Pinpoint the cell where the given text exists, returning its [X, Y] midpoint coordinate. 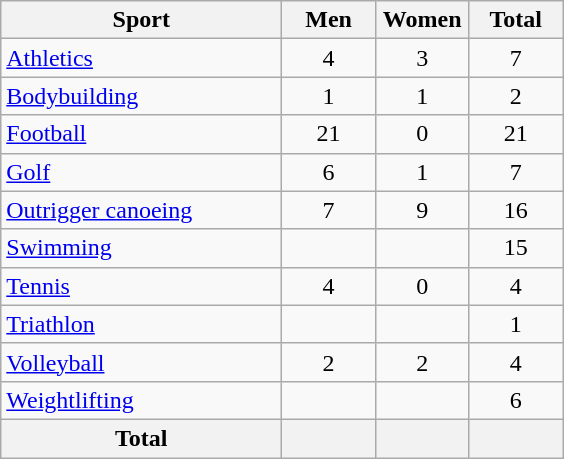
16 [516, 210]
3 [422, 58]
Tennis [142, 286]
Football [142, 134]
Sport [142, 20]
Outrigger canoeing [142, 210]
Weightlifting [142, 400]
Triathlon [142, 324]
15 [516, 248]
Men [329, 20]
Volleyball [142, 362]
Swimming [142, 248]
9 [422, 210]
Bodybuilding [142, 96]
Athletics [142, 58]
Women [422, 20]
Golf [142, 172]
